Return the [x, y] coordinate for the center point of the cell that contains the specified text.  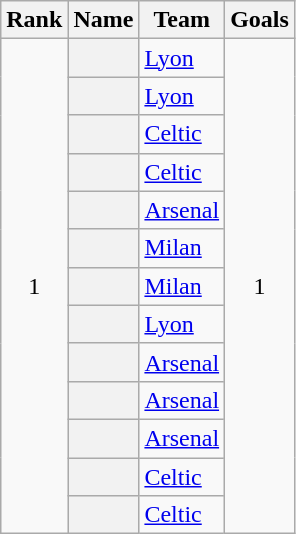
Goals [260, 20]
Rank [34, 20]
Team [182, 20]
Name [104, 20]
